Identify which cell holds the provided text, then report its (X, Y) central coordinate. 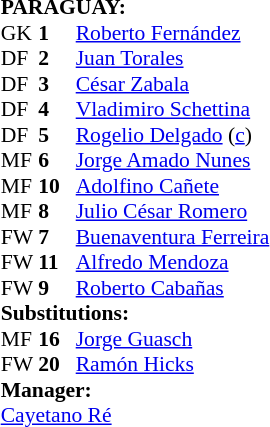
3 (57, 84)
Vladimiro Schettina (173, 109)
Alfredo Mendoza (173, 263)
Substitutions: (136, 313)
Jorge Guasch (173, 339)
Buenaventura Ferreira (173, 237)
Roberto Fernández (173, 33)
Ramón Hicks (173, 365)
Jorge Amado Nunes (173, 161)
5 (57, 135)
7 (57, 237)
16 (57, 339)
20 (57, 365)
11 (57, 263)
2 (57, 59)
9 (57, 288)
6 (57, 161)
4 (57, 109)
GK (20, 33)
Juan Torales (173, 59)
Manager: (136, 390)
Julio César Romero (173, 211)
10 (57, 186)
Roberto Cabañas (173, 288)
Adolfino Cañete (173, 186)
Rogelio Delgado (c) (173, 135)
1 (57, 33)
César Zabala (173, 84)
8 (57, 211)
